Find where the given text appears and provide that cell's center as [X, Y] coordinate. 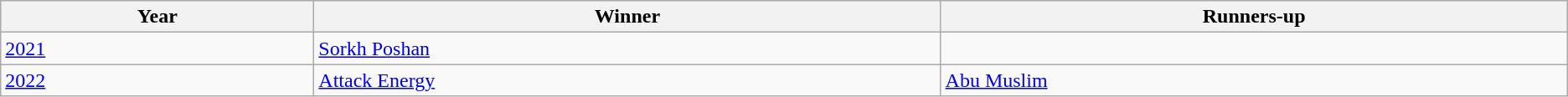
Sorkh Poshan [627, 48]
2021 [157, 48]
Runners-up [1254, 17]
2022 [157, 80]
Abu Muslim [1254, 80]
Attack Energy [627, 80]
Winner [627, 17]
Year [157, 17]
